Extract the (X, Y) coordinate from the center of the cell holding the provided text.  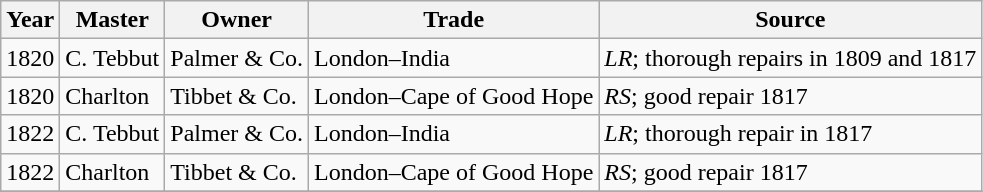
Source (790, 20)
LR; thorough repair in 1817 (790, 134)
Trade (453, 20)
LR; thorough repairs in 1809 and 1817 (790, 58)
Master (112, 20)
Year (30, 20)
Owner (237, 20)
